Return [x, y] of the center of cell containing provided text 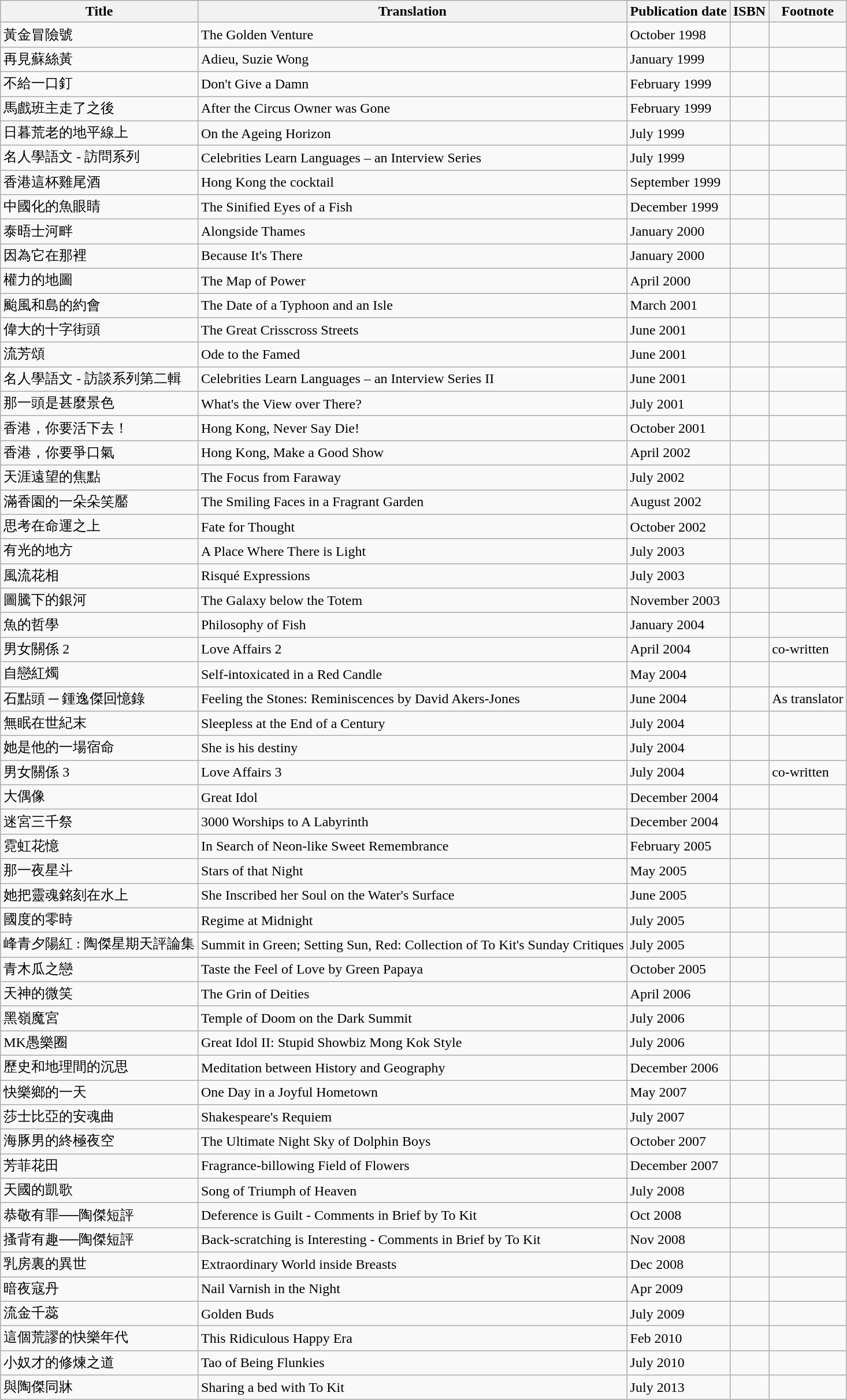
December 2006 [678, 1068]
乳房裏的異世 [99, 1264]
December 1999 [678, 207]
馬戲班主走了之後 [99, 109]
May 2005 [678, 871]
Publication date [678, 12]
男女關係 3 [99, 773]
August 2002 [678, 503]
December 2007 [678, 1166]
香港，你要活下去！ [99, 429]
The Date of a Typhoon and an Isle [413, 305]
Nov 2008 [678, 1240]
恭敬有罪──陶傑短評 [99, 1216]
July 2013 [678, 1388]
青木瓜之戀 [99, 970]
這個荒謬的快樂年代 [99, 1338]
July 2001 [678, 403]
May 2007 [678, 1092]
黃金冒險號 [99, 35]
國度的零時 [99, 920]
男女關係 2 [99, 649]
The Golden Venture [413, 35]
Back-scratching is Interesting - Comments in Brief by To Kit [413, 1240]
In Search of Neon-like Sweet Remembrance [413, 846]
As translator [808, 699]
Stars of that Night [413, 871]
Title [99, 12]
搔背有趣──陶傑短評 [99, 1240]
3000 Worships to A Labyrinth [413, 822]
Temple of Doom on the Dark Summit [413, 1018]
Risqué Expressions [413, 575]
Philosophy of Fish [413, 625]
不給一口釘 [99, 84]
June 2004 [678, 699]
自戀紅燭 [99, 674]
On the Ageing Horizon [413, 133]
滿香園的一朵朵笑靨 [99, 503]
那一夜星斗 [99, 871]
This Ridiculous Happy Era [413, 1338]
The Grin of Deities [413, 994]
She is his destiny [413, 748]
Dec 2008 [678, 1264]
香港，你要爭口氣 [99, 453]
快樂鄉的一天 [99, 1092]
莎士比亞的安魂曲 [99, 1117]
Ode to the Famed [413, 355]
Oct 2008 [678, 1216]
Feeling the Stones: Reminiscences by David Akers-Jones [413, 699]
Tao of Being Flunkies [413, 1362]
She Inscribed her Soul on the Water's Surface [413, 896]
July 2007 [678, 1117]
Hong Kong, Never Say Die! [413, 429]
November 2003 [678, 601]
March 2001 [678, 305]
Golden Buds [413, 1314]
無眠在世紀末 [99, 723]
天涯遠望的焦點 [99, 477]
Summit in Green; Setting Sun, Red: Collection of To Kit's Sunday Critiques [413, 945]
迷宮三千祭 [99, 822]
中國化的魚眼睛 [99, 207]
Because It's There [413, 257]
Nail Varnish in the Night [413, 1290]
September 1999 [678, 183]
Hong Kong the cocktail [413, 183]
A Place Where There is Light [413, 551]
偉大的十字街頭 [99, 330]
大偶像 [99, 797]
Self-intoxicated in a Red Candle [413, 674]
那一頭是甚麼景色 [99, 403]
July 2009 [678, 1314]
Alongside Thames [413, 231]
天國的凱歌 [99, 1190]
Celebrities Learn Languages – an Interview Series [413, 158]
October 1998 [678, 35]
天神的微笑 [99, 994]
Hong Kong, Make a Good Show [413, 453]
April 2006 [678, 994]
Love Affairs 3 [413, 773]
Don't Give a Damn [413, 84]
May 2004 [678, 674]
July 2002 [678, 477]
有光的地方 [99, 551]
颱風和島的約會 [99, 305]
Translation [413, 12]
Meditation between History and Geography [413, 1068]
What's the View over There? [413, 403]
權力的地圖 [99, 281]
Footnote [808, 12]
海豚男的終極夜空 [99, 1142]
ISBN [749, 12]
October 2001 [678, 429]
石點頭 ─ 鍾逸傑回憶錄 [99, 699]
Fate for Thought [413, 527]
April 2000 [678, 281]
Extraordinary World inside Breasts [413, 1264]
日暮荒老的地平線上 [99, 133]
The Great Crisscross Streets [413, 330]
The Galaxy below the Totem [413, 601]
魚的哲學 [99, 625]
Sleepless at the End of a Century [413, 723]
她把靈魂銘刻在水上 [99, 896]
Sharing a bed with To Kit [413, 1388]
泰晤士河畔 [99, 231]
香港這杯雞尾酒 [99, 183]
風流花相 [99, 575]
Great Idol II: Stupid Showbiz Mong Kok Style [413, 1043]
MK愚樂圈 [99, 1043]
暗夜寇丹 [99, 1290]
January 1999 [678, 59]
February 2005 [678, 846]
名人學語文 - 訪問系列 [99, 158]
峰青夕陽紅 : 陶傑星期天評論集 [99, 945]
圖騰下的銀河 [99, 601]
After the Circus Owner was Gone [413, 109]
The Smiling Faces in a Fragrant Garden [413, 503]
名人學語文 - 訪談系列第二輯 [99, 379]
Love Affairs 2 [413, 649]
October 2002 [678, 527]
霓虹花憶 [99, 846]
Adieu, Suzie Wong [413, 59]
思考在命運之上 [99, 527]
October 2007 [678, 1142]
她是他的一場宿命 [99, 748]
Feb 2010 [678, 1338]
Song of Triumph of Heaven [413, 1190]
芳菲花田 [99, 1166]
Great Idol [413, 797]
The Map of Power [413, 281]
October 2005 [678, 970]
April 2004 [678, 649]
January 2004 [678, 625]
The Sinified Eyes of a Fish [413, 207]
Shakespeare's Requiem [413, 1117]
Celebrities Learn Languages – an Interview Series II [413, 379]
June 2005 [678, 896]
The Ultimate Night Sky of Dolphin Boys [413, 1142]
歷史和地理間的沉思 [99, 1068]
One Day in a Joyful Hometown [413, 1092]
流金千蕊 [99, 1314]
流芳頌 [99, 355]
April 2002 [678, 453]
Taste the Feel of Love by Green Papaya [413, 970]
Fragrance-billowing Field of Flowers [413, 1166]
Regime at Midnight [413, 920]
再見蘇絲黃 [99, 59]
Apr 2009 [678, 1290]
黑嶺魔宮 [99, 1018]
因為它在那裡 [99, 257]
July 2008 [678, 1190]
July 2010 [678, 1362]
Deference is Guilt - Comments in Brief by To Kit [413, 1216]
The Focus from Faraway [413, 477]
小奴才的修煉之道 [99, 1362]
與陶傑同牀 [99, 1388]
